Find where the given text appears and provide that cell's center as (x, y) coordinate. 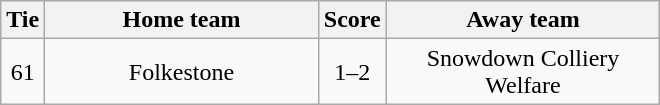
61 (23, 72)
Folkestone (182, 72)
Home team (182, 20)
Away team (523, 20)
Snowdown Colliery Welfare (523, 72)
Tie (23, 20)
1–2 (352, 72)
Score (352, 20)
